For the text-containing cell, return its midpoint in [X, Y] coordinate format. 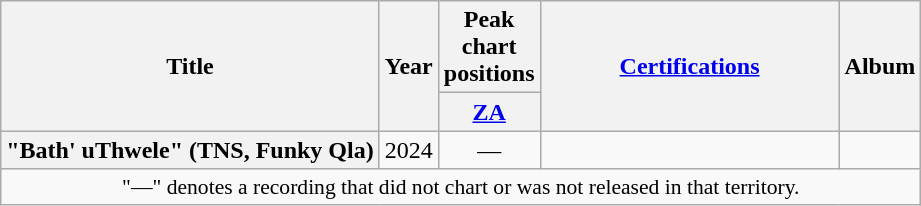
ZA [489, 112]
2024 [408, 150]
Year [408, 66]
— [489, 150]
Title [190, 66]
Peak chart positions [489, 47]
"Bath' uThwele" (TNS, Funky Qla) [190, 150]
Certifications [690, 66]
"—" denotes a recording that did not chart or was not released in that territory. [461, 187]
Album [880, 66]
